Provide the (x, y) coordinate of the cell's center where the given text is located.  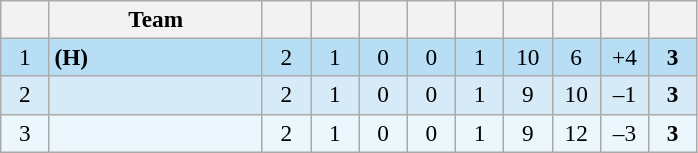
(H) (156, 57)
6 (576, 57)
+4 (624, 57)
12 (576, 133)
–1 (624, 95)
Team (156, 19)
–3 (624, 133)
